Locate the cell with the specified text and output its (X, Y) center coordinate. 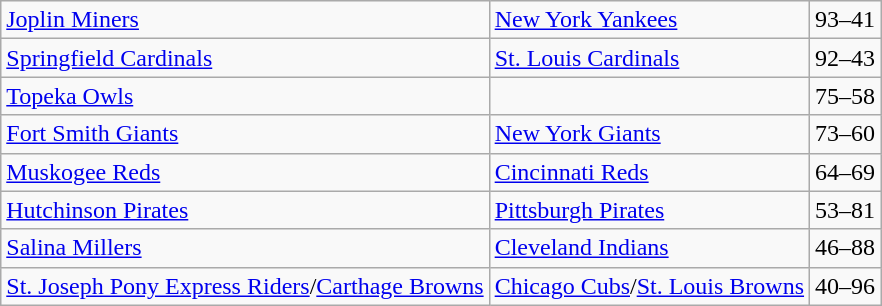
53–81 (846, 210)
New York Yankees (649, 20)
Muskogee Reds (245, 172)
40–96 (846, 286)
St. Louis Cardinals (649, 58)
Springfield Cardinals (245, 58)
64–69 (846, 172)
Topeka Owls (245, 96)
St. Joseph Pony Express Riders/Carthage Browns (245, 286)
46–88 (846, 248)
Salina Millers (245, 248)
Chicago Cubs/St. Louis Browns (649, 286)
Cincinnati Reds (649, 172)
93–41 (846, 20)
Pittsburgh Pirates (649, 210)
Joplin Miners (245, 20)
92–43 (846, 58)
Hutchinson Pirates (245, 210)
73–60 (846, 134)
Cleveland Indians (649, 248)
Fort Smith Giants (245, 134)
New York Giants (649, 134)
75–58 (846, 96)
